Pinpoint the cell where the given text exists, returning its (X, Y) midpoint coordinate. 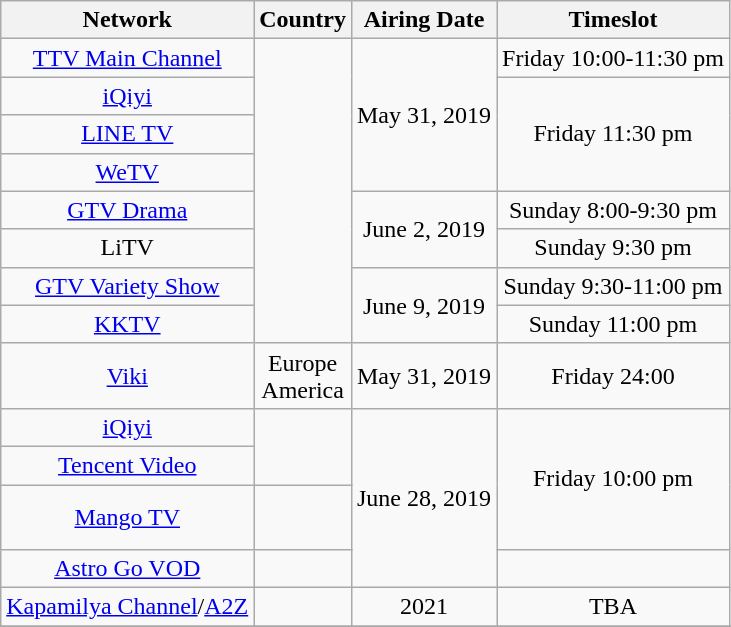
Friday 10:00 pm (614, 478)
Country (303, 20)
Airing Date (424, 20)
Kapamilya Channel/A2Z (128, 607)
Timeslot (614, 20)
Mango TV (128, 516)
WeTV (128, 172)
June 28, 2019 (424, 498)
Friday 10:00-11:30 pm (614, 58)
Sunday 9:30 pm (614, 248)
2021 (424, 607)
Sunday 8:00-9:30 pm (614, 210)
June 9, 2019 (424, 305)
EuropeAmerica (303, 376)
Sunday 11:00 pm (614, 324)
Sunday 9:30-11:00 pm (614, 286)
Viki (128, 376)
LiTV (128, 248)
KKTV (128, 324)
Friday 24:00 (614, 376)
Astro Go VOD (128, 569)
Tencent Video (128, 465)
Friday 11:30 pm (614, 134)
TBA (614, 607)
GTV Drama (128, 210)
June 2, 2019 (424, 229)
GTV Variety Show (128, 286)
TTV Main Channel (128, 58)
LINE TV (128, 134)
Network (128, 20)
